Identify which cell holds the provided text, then report its (x, y) central coordinate. 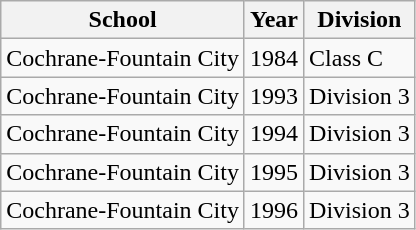
1995 (274, 172)
Class C (360, 58)
1984 (274, 58)
1994 (274, 134)
Division (360, 20)
Year (274, 20)
1993 (274, 96)
School (123, 20)
1996 (274, 210)
